Determine the (x, y) coordinate at the center of the cell enclosing the given text.  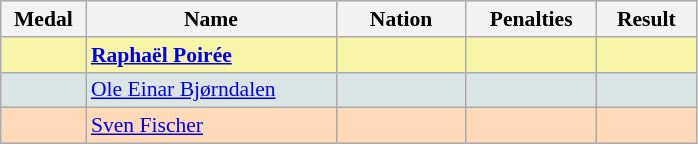
Sven Fischer (211, 126)
Name (211, 19)
Penalties (531, 19)
Ole Einar Bjørndalen (211, 90)
Medal (44, 19)
Raphaël Poirée (211, 55)
Result (646, 19)
Nation (401, 19)
